Detect which cell encompasses the target text, then output its [X, Y] center coordinate. 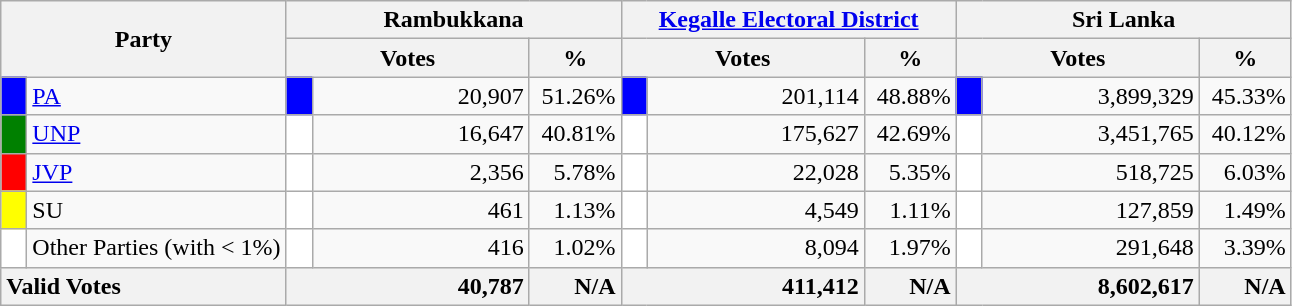
40.12% [1245, 134]
411,412 [742, 286]
1.11% [910, 210]
Sri Lanka [1124, 20]
416 [420, 248]
5.35% [910, 172]
UNP [156, 134]
3,899,329 [1090, 96]
42.69% [910, 134]
8,602,617 [1078, 286]
48.88% [910, 96]
Party [144, 39]
1.02% [575, 248]
1.97% [910, 248]
22,028 [756, 172]
201,114 [756, 96]
3.39% [1245, 248]
461 [420, 210]
JVP [156, 172]
45.33% [1245, 96]
40.81% [575, 134]
127,859 [1090, 210]
SU [156, 210]
175,627 [756, 134]
8,094 [756, 248]
16,647 [420, 134]
PA [156, 96]
1.49% [1245, 210]
Other Parties (with < 1%) [156, 248]
4,549 [756, 210]
2,356 [420, 172]
291,648 [1090, 248]
518,725 [1090, 172]
51.26% [575, 96]
Valid Votes [144, 286]
20,907 [420, 96]
1.13% [575, 210]
6.03% [1245, 172]
40,787 [408, 286]
Kegalle Electoral District [788, 20]
5.78% [575, 172]
Rambukkana [454, 20]
3,451,765 [1090, 134]
